Find where the given text appears and provide that cell's center as [x, y] coordinate. 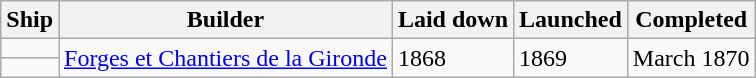
Laid down [452, 20]
March 1870 [691, 58]
Builder [226, 20]
1868 [452, 58]
1869 [571, 58]
Forges et Chantiers de la Gironde [226, 58]
Completed [691, 20]
Ship [30, 20]
Launched [571, 20]
